Scan for the cell matching the given text and deliver its [X, Y] coordinate at center. 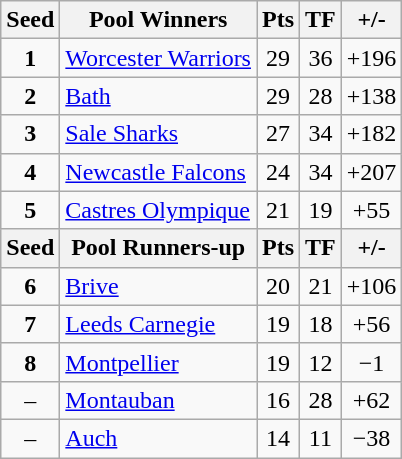
Auch [158, 438]
Pool Runners-up [158, 248]
20 [278, 286]
Pool Winners [158, 20]
Montpellier [158, 362]
3 [30, 134]
27 [278, 134]
Montauban [158, 400]
24 [278, 172]
8 [30, 362]
16 [278, 400]
2 [30, 96]
+56 [372, 324]
+196 [372, 58]
36 [321, 58]
Sale Sharks [158, 134]
Leeds Carnegie [158, 324]
+106 [372, 286]
1 [30, 58]
+138 [372, 96]
18 [321, 324]
Brive [158, 286]
11 [321, 438]
5 [30, 210]
Worcester Warriors [158, 58]
Newcastle Falcons [158, 172]
+182 [372, 134]
−38 [372, 438]
14 [278, 438]
4 [30, 172]
7 [30, 324]
−1 [372, 362]
+55 [372, 210]
12 [321, 362]
+207 [372, 172]
Bath [158, 96]
Castres Olympique [158, 210]
6 [30, 286]
+62 [372, 400]
